Capture the cell that displays the provided text and extract its [X, Y] central coordinate. 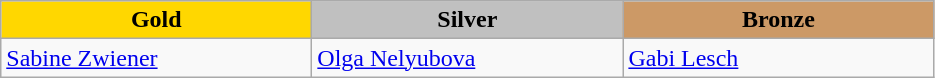
Silver [468, 20]
Sabine Zwiener [156, 58]
Bronze [778, 20]
Gabi Lesch [778, 58]
Olga Nelyubova [468, 58]
Gold [156, 20]
